Return (x, y) of the center of cell containing provided text 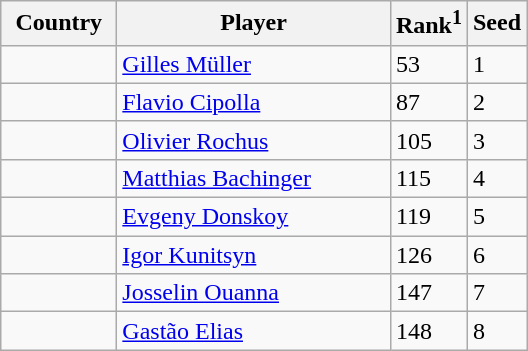
Olivier Rochus (254, 140)
Matthias Bachinger (254, 178)
148 (428, 331)
Flavio Cipolla (254, 102)
115 (428, 178)
Josselin Ouanna (254, 293)
Gilles Müller (254, 64)
Gastão Elias (254, 331)
119 (428, 217)
5 (496, 217)
126 (428, 255)
7 (496, 293)
2 (496, 102)
Evgeny Donskoy (254, 217)
Igor Kunitsyn (254, 255)
87 (428, 102)
3 (496, 140)
Seed (496, 24)
147 (428, 293)
8 (496, 331)
Country (59, 24)
6 (496, 255)
1 (496, 64)
53 (428, 64)
4 (496, 178)
Rank1 (428, 24)
Player (254, 24)
105 (428, 140)
